Detect which cell encompasses the target text, then output its (x, y) center coordinate. 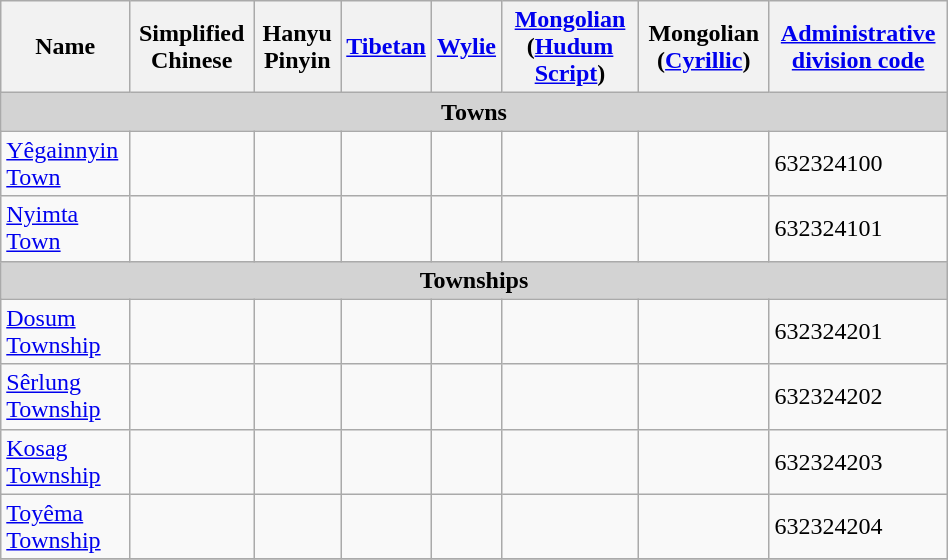
632324203 (858, 462)
Wylie (466, 47)
632324202 (858, 396)
Name (66, 47)
632324204 (858, 526)
Nyimta Town (66, 228)
Toyêma Township (66, 526)
632324100 (858, 164)
Dosum Township (66, 332)
Kosag Township (66, 462)
Townships (474, 280)
Mongolian (Cyrillic) (704, 47)
Administrative division code (858, 47)
632324101 (858, 228)
Yêgainnyin Town (66, 164)
Mongolian (Hudum Script) (570, 47)
632324201 (858, 332)
Sêrlung Township (66, 396)
Towns (474, 112)
Tibetan (386, 47)
Simplified Chinese (192, 47)
Hanyu Pinyin (298, 47)
